From the cell containing the given text, extract its center point as [X, Y] coordinate. 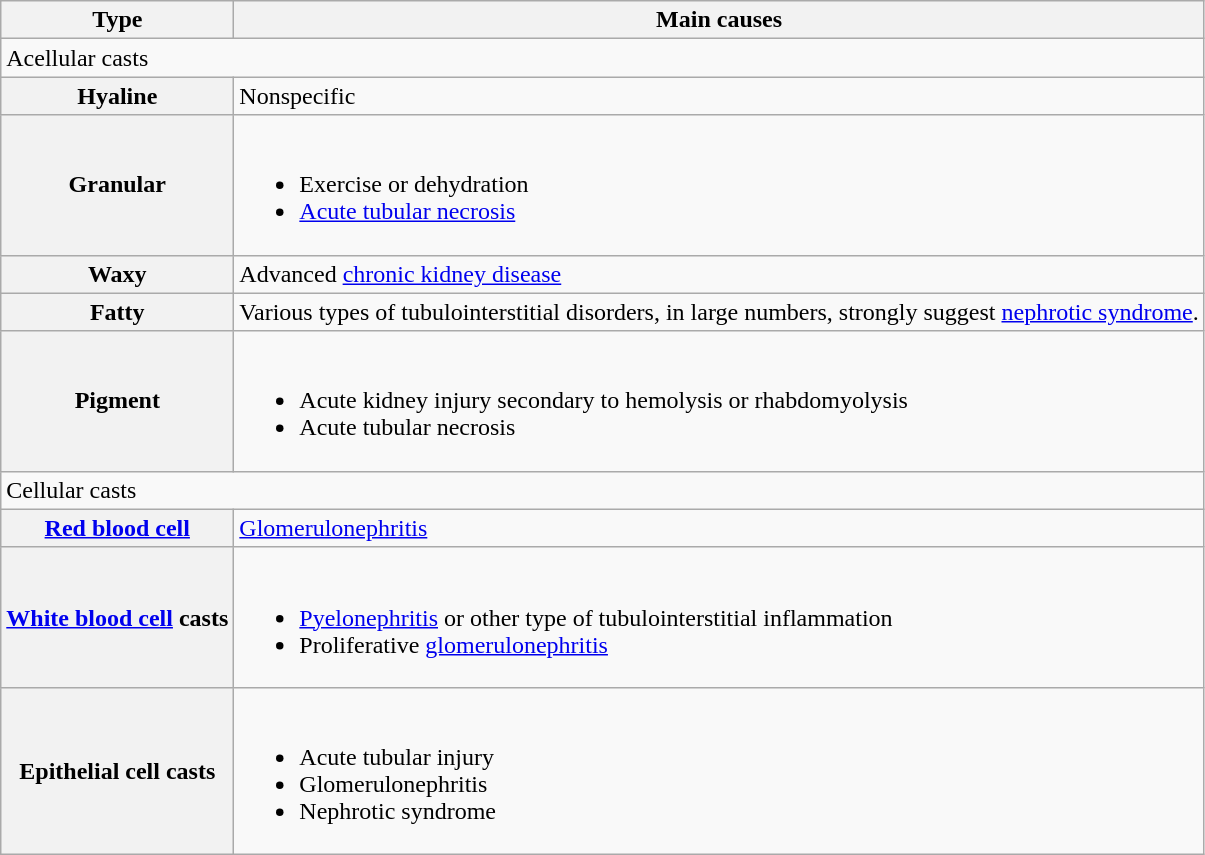
Exercise or dehydrationAcute tubular necrosis [719, 185]
Cellular casts [603, 490]
Fatty [118, 312]
Red blood cell [118, 528]
Granular [118, 185]
Hyaline [118, 96]
Acellular casts [603, 58]
Nonspecific [719, 96]
Epithelial cell casts [118, 770]
Waxy [118, 274]
Various types of tubulointerstitial disorders, in large numbers, strongly suggest nephrotic syndrome. [719, 312]
Acute tubular injuryGlomerulonephritisNephrotic syndrome [719, 770]
Pyelonephritis or other type of tubulointerstitial inflammationProliferative glomerulonephritis [719, 617]
Advanced chronic kidney disease [719, 274]
Glomerulonephritis [719, 528]
Main causes [719, 20]
Acute kidney injury secondary to hemolysis or rhabdomyolysisAcute tubular necrosis [719, 401]
White blood cell casts [118, 617]
Pigment [118, 401]
Type [118, 20]
